Output the (X, Y) coordinate of the center of the cell containing the given text.  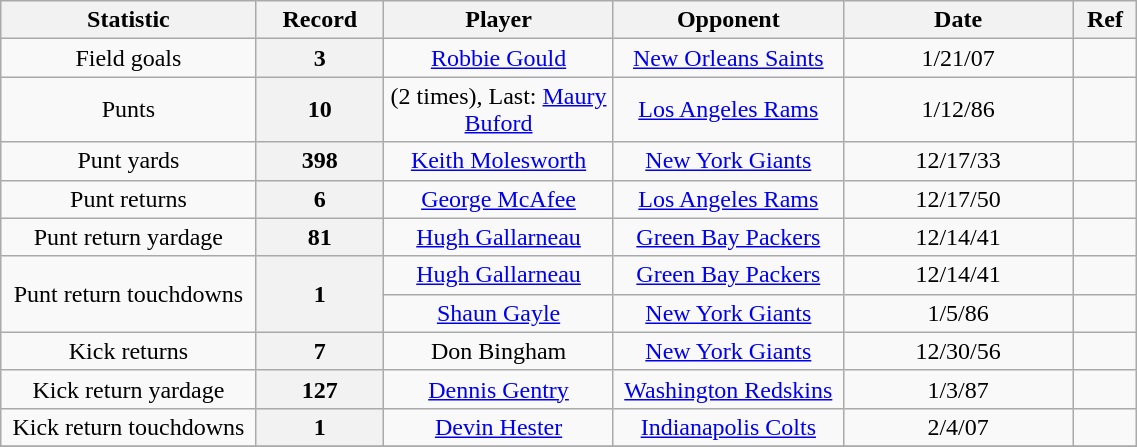
12/17/50 (958, 199)
6 (320, 199)
(2 times), Last: Maury Buford (499, 110)
127 (320, 389)
George McAfee (499, 199)
12/30/56 (958, 351)
1/5/86 (958, 313)
Player (499, 20)
398 (320, 161)
Statistic (128, 20)
Don Bingham (499, 351)
Keith Molesworth (499, 161)
Washington Redskins (728, 389)
Ref (1105, 20)
2/4/07 (958, 427)
Opponent (728, 20)
1/12/86 (958, 110)
Shaun Gayle (499, 313)
Punt return yardage (128, 237)
Punt yards (128, 161)
Record (320, 20)
New Orleans Saints (728, 58)
81 (320, 237)
Punt returns (128, 199)
Punt return touchdowns (128, 294)
Punts (128, 110)
Kick return touchdowns (128, 427)
3 (320, 58)
10 (320, 110)
Indianapolis Colts (728, 427)
Kick returns (128, 351)
Dennis Gentry (499, 389)
Field goals (128, 58)
Devin Hester (499, 427)
Date (958, 20)
Kick return yardage (128, 389)
7 (320, 351)
Robbie Gould (499, 58)
1/3/87 (958, 389)
12/17/33 (958, 161)
1/21/07 (958, 58)
